Determine the [x, y] coordinate at the center of the cell enclosing the given text.  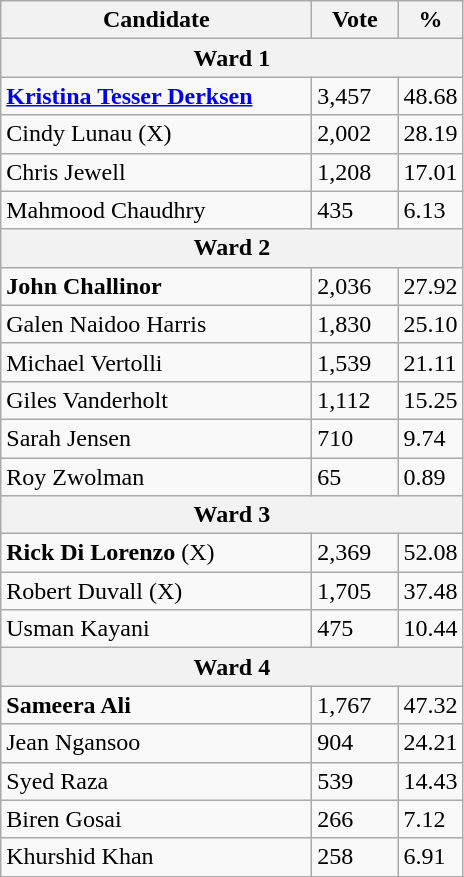
258 [355, 857]
Roy Zwolman [156, 477]
1,767 [355, 705]
6.91 [430, 857]
Ward 3 [232, 515]
Rick Di Lorenzo (X) [156, 553]
10.44 [430, 629]
1,705 [355, 591]
25.10 [430, 324]
37.48 [430, 591]
Candidate [156, 20]
48.68 [430, 96]
Sameera Ali [156, 705]
Ward 4 [232, 667]
Chris Jewell [156, 172]
47.32 [430, 705]
Ward 1 [232, 58]
Cindy Lunau (X) [156, 134]
Usman Kayani [156, 629]
17.01 [430, 172]
0.89 [430, 477]
1,112 [355, 400]
Galen Naidoo Harris [156, 324]
2,369 [355, 553]
7.12 [430, 819]
27.92 [430, 286]
3,457 [355, 96]
1,208 [355, 172]
710 [355, 438]
Jean Ngansoo [156, 743]
Mahmood Chaudhry [156, 210]
Sarah Jensen [156, 438]
24.21 [430, 743]
435 [355, 210]
9.74 [430, 438]
904 [355, 743]
Syed Raza [156, 781]
1,539 [355, 362]
28.19 [430, 134]
2,002 [355, 134]
6.13 [430, 210]
266 [355, 819]
539 [355, 781]
Robert Duvall (X) [156, 591]
15.25 [430, 400]
2,036 [355, 286]
65 [355, 477]
52.08 [430, 553]
Michael Vertolli [156, 362]
1,830 [355, 324]
Giles Vanderholt [156, 400]
John Challinor [156, 286]
% [430, 20]
14.43 [430, 781]
21.11 [430, 362]
Ward 2 [232, 248]
Kristina Tesser Derksen [156, 96]
Biren Gosai [156, 819]
475 [355, 629]
Vote [355, 20]
Khurshid Khan [156, 857]
